Identify which cell holds the provided text, then report its [x, y] central coordinate. 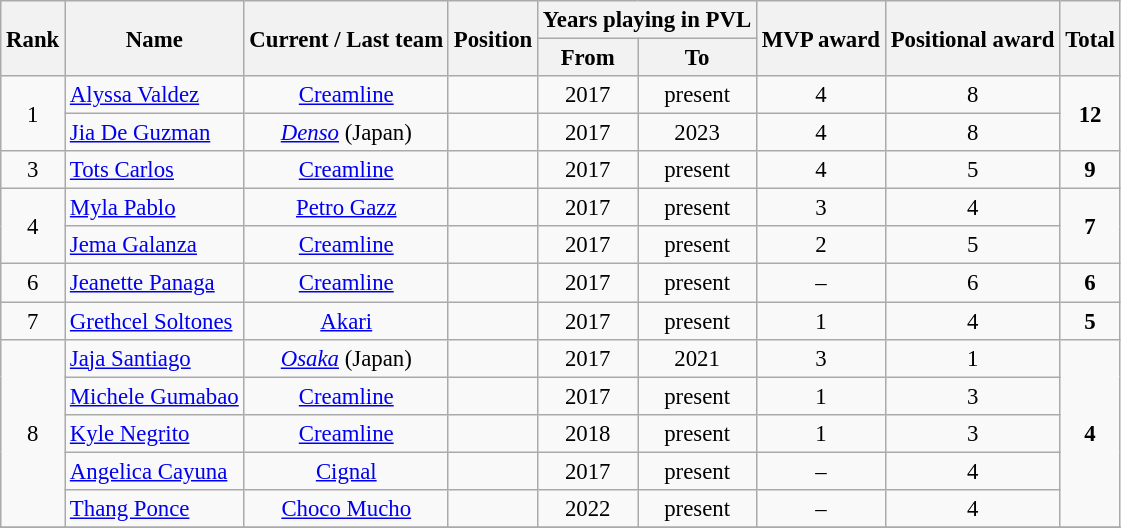
Thang Ponce [155, 509]
Tots Carlos [155, 170]
2022 [588, 509]
Osaka (Japan) [346, 358]
Current / Last team [346, 38]
2018 [588, 433]
Jema Galanza [155, 245]
Name [155, 38]
Rank [33, 38]
Michele Gumabao [155, 396]
Angelica Cayuna [155, 471]
Petro Gazz [346, 208]
Position [492, 38]
Jeanette Panaga [155, 283]
Alyssa Valdez [155, 95]
Jaja Santiago [155, 358]
12 [1090, 114]
Choco Mucho [346, 509]
2023 [698, 133]
Years playing in PVL [648, 20]
To [698, 58]
Jia De Guzman [155, 133]
Kyle Negrito [155, 433]
Cignal [346, 471]
9 [1090, 170]
2 [820, 245]
Positional award [972, 38]
Denso (Japan) [346, 133]
MVP award [820, 38]
Akari [346, 321]
2021 [698, 358]
Grethcel Soltones [155, 321]
Total [1090, 38]
Myla Pablo [155, 208]
From [588, 58]
